Find where the given text appears and provide that cell's center as [X, Y] coordinate. 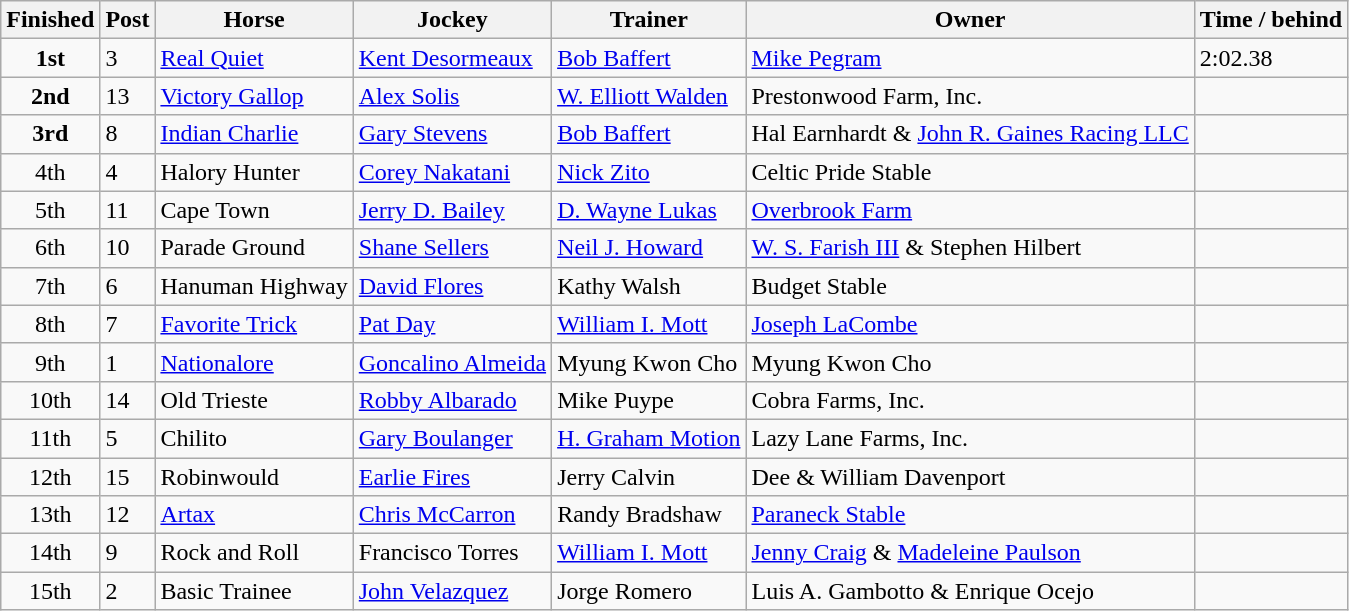
10 [128, 248]
13th [50, 515]
Celtic Pride Stable [970, 172]
Jockey [452, 20]
12th [50, 477]
Jerry Calvin [649, 477]
Indian Charlie [254, 134]
Gary Stevens [452, 134]
Post [128, 20]
11 [128, 210]
Gary Boulanger [452, 438]
Jerry D. Bailey [452, 210]
H. Graham Motion [649, 438]
8th [50, 324]
Budget Stable [970, 286]
Jenny Craig & Madeleine Paulson [970, 553]
Overbrook Farm [970, 210]
Lazy Lane Farms, Inc. [970, 438]
W. S. Farish III & Stephen Hilbert [970, 248]
Cobra Farms, Inc. [970, 400]
Shane Sellers [452, 248]
9th [50, 362]
5 [128, 438]
7 [128, 324]
6 [128, 286]
Hal Earnhardt & John R. Gaines Racing LLC [970, 134]
5th [50, 210]
12 [128, 515]
2 [128, 591]
3 [128, 58]
Earlie Fires [452, 477]
15th [50, 591]
Chilito [254, 438]
Dee & William Davenport [970, 477]
Francisco Torres [452, 553]
1st [50, 58]
Halory Hunter [254, 172]
7th [50, 286]
Time / behind [1270, 20]
W. Elliott Walden [649, 96]
Favorite Trick [254, 324]
Basic Trainee [254, 591]
Nationalore [254, 362]
Owner [970, 20]
Randy Bradshaw [649, 515]
Kent Desormeaux [452, 58]
Artax [254, 515]
Mike Puype [649, 400]
Nick Zito [649, 172]
Neil J. Howard [649, 248]
Old Trieste [254, 400]
Jorge Romero [649, 591]
4th [50, 172]
9 [128, 553]
13 [128, 96]
Parade Ground [254, 248]
Rock and Roll [254, 553]
Mike Pegram [970, 58]
Hanuman Highway [254, 286]
Trainer [649, 20]
6th [50, 248]
Horse [254, 20]
Chris McCarron [452, 515]
15 [128, 477]
2:02.38 [1270, 58]
Luis A. Gambotto & Enrique Ocejo [970, 591]
Prestonwood Farm, Inc. [970, 96]
John Velazquez [452, 591]
4 [128, 172]
Robinwould [254, 477]
Cape Town [254, 210]
10th [50, 400]
Alex Solis [452, 96]
Pat Day [452, 324]
Finished [50, 20]
Real Quiet [254, 58]
8 [128, 134]
14 [128, 400]
Goncalino Almeida [452, 362]
3rd [50, 134]
Corey Nakatani [452, 172]
14th [50, 553]
2nd [50, 96]
David Flores [452, 286]
11th [50, 438]
Kathy Walsh [649, 286]
1 [128, 362]
Joseph LaCombe [970, 324]
D. Wayne Lukas [649, 210]
Victory Gallop [254, 96]
Paraneck Stable [970, 515]
Robby Albarado [452, 400]
